Detect which cell encompasses the target text, then output its (x, y) center coordinate. 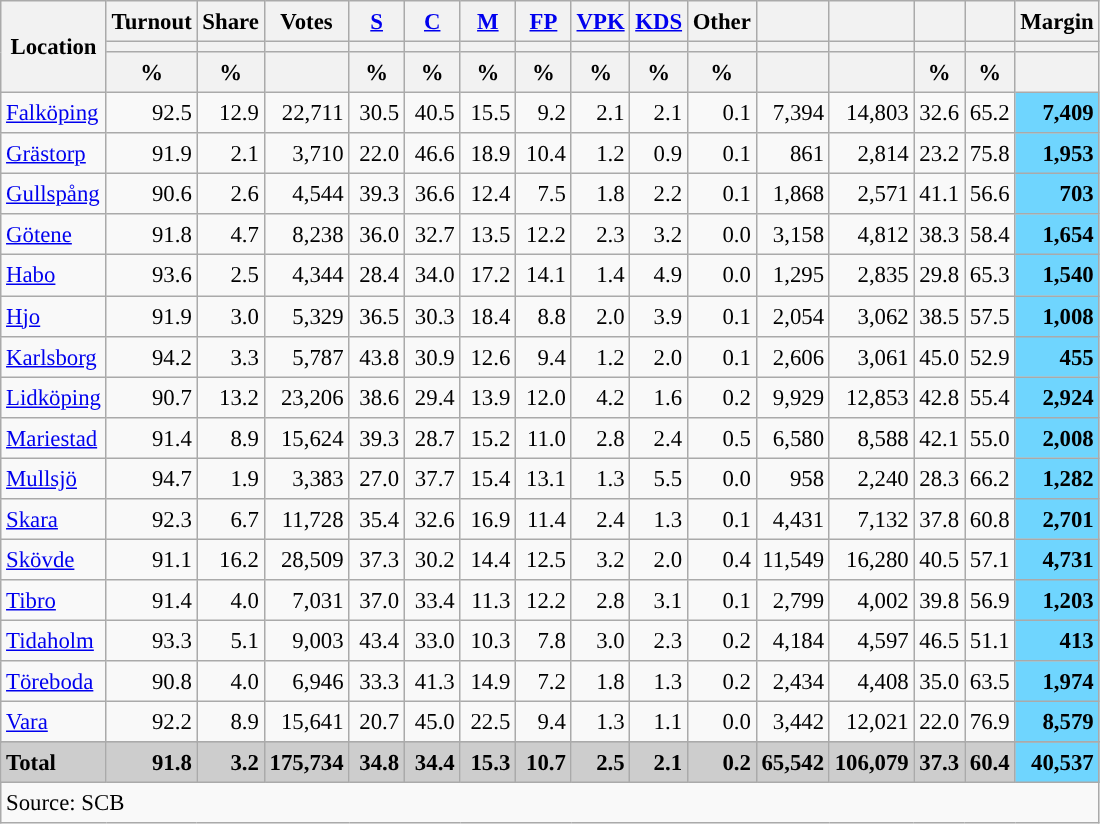
4,544 (306, 194)
14.4 (488, 560)
32.7 (432, 234)
92.5 (152, 114)
1.9 (230, 478)
34.0 (432, 276)
7.2 (544, 682)
3,061 (872, 356)
Total (54, 762)
Margin (1057, 22)
2,434 (792, 682)
2,008 (1057, 438)
0.9 (658, 154)
29.4 (432, 398)
65.3 (989, 276)
413 (1057, 640)
2.2 (658, 194)
703 (1057, 194)
39.8 (939, 600)
90.7 (152, 398)
Location (54, 47)
43.8 (377, 356)
2,054 (792, 316)
11.0 (544, 438)
2,571 (872, 194)
9.2 (544, 114)
4,597 (872, 640)
29.8 (939, 276)
2,606 (792, 356)
33.0 (432, 640)
7.8 (544, 640)
Tibro (54, 600)
1,540 (1057, 276)
66.2 (989, 478)
5,329 (306, 316)
12.9 (230, 114)
10.4 (544, 154)
Mullsjö (54, 478)
28.3 (939, 478)
16.9 (488, 520)
28.7 (432, 438)
1,953 (1057, 154)
56.6 (989, 194)
3.1 (658, 600)
861 (792, 154)
15.2 (488, 438)
7,031 (306, 600)
8,579 (1057, 722)
42.8 (939, 398)
58.4 (989, 234)
12.6 (488, 356)
36.5 (377, 316)
0.5 (722, 438)
2.6 (230, 194)
6,580 (792, 438)
15,624 (306, 438)
30.5 (377, 114)
Skövde (54, 560)
60.4 (989, 762)
42.1 (939, 438)
43.4 (377, 640)
14.9 (488, 682)
Mariestad (54, 438)
37.0 (377, 600)
33.3 (377, 682)
4,812 (872, 234)
40,537 (1057, 762)
35.4 (377, 520)
Other (722, 22)
1,295 (792, 276)
4,184 (792, 640)
92.3 (152, 520)
12.5 (544, 560)
90.6 (152, 194)
2,924 (1057, 398)
16.2 (230, 560)
41.3 (432, 682)
11.3 (488, 600)
10.7 (544, 762)
3,062 (872, 316)
Share (230, 22)
15.5 (488, 114)
Grästorp (54, 154)
Vara (54, 722)
1,654 (1057, 234)
KDS (658, 22)
55.0 (989, 438)
23.2 (939, 154)
16,280 (872, 560)
18.9 (488, 154)
12,021 (872, 722)
M (488, 22)
7,132 (872, 520)
34.4 (432, 762)
0.4 (722, 560)
13.5 (488, 234)
4,731 (1057, 560)
1.4 (600, 276)
4.2 (600, 398)
36.6 (432, 194)
9,929 (792, 398)
1.1 (658, 722)
1,868 (792, 194)
41.1 (939, 194)
36.0 (377, 234)
8,238 (306, 234)
Karlsborg (54, 356)
14.1 (544, 276)
57.5 (989, 316)
94.7 (152, 478)
VPK (600, 22)
2,701 (1057, 520)
15.3 (488, 762)
13.1 (544, 478)
14,803 (872, 114)
6.7 (230, 520)
90.8 (152, 682)
22,711 (306, 114)
3.3 (230, 356)
1.6 (658, 398)
Lidköping (54, 398)
27.0 (377, 478)
46.6 (432, 154)
12.0 (544, 398)
2,799 (792, 600)
Gullspång (54, 194)
38.5 (939, 316)
Götene (54, 234)
12.4 (488, 194)
3,383 (306, 478)
8,588 (872, 438)
4.7 (230, 234)
51.1 (989, 640)
18.4 (488, 316)
28.4 (377, 276)
35.0 (939, 682)
37.7 (432, 478)
3,158 (792, 234)
Votes (306, 22)
63.5 (989, 682)
34.8 (377, 762)
2,814 (872, 154)
33.4 (432, 600)
Tidaholm (54, 640)
5,787 (306, 356)
175,734 (306, 762)
60.8 (989, 520)
FP (544, 22)
56.9 (989, 600)
Turnout (152, 22)
8.8 (544, 316)
5.1 (230, 640)
13.9 (488, 398)
23,206 (306, 398)
20.7 (377, 722)
57.1 (989, 560)
Hjo (54, 316)
7.5 (544, 194)
1,008 (1057, 316)
30.3 (432, 316)
75.8 (989, 154)
11,549 (792, 560)
11.4 (544, 520)
3,442 (792, 722)
1,282 (1057, 478)
Source: SCB (550, 804)
Habo (54, 276)
15.4 (488, 478)
91.1 (152, 560)
65,542 (792, 762)
55.4 (989, 398)
3,710 (306, 154)
11,728 (306, 520)
12,853 (872, 398)
4,408 (872, 682)
Falköping (54, 114)
37.8 (939, 520)
30.2 (432, 560)
4,344 (306, 276)
22.5 (488, 722)
94.2 (152, 356)
1,974 (1057, 682)
38.3 (939, 234)
7,394 (792, 114)
92.2 (152, 722)
65.2 (989, 114)
10.3 (488, 640)
S (377, 22)
5.5 (658, 478)
52.9 (989, 356)
17.2 (488, 276)
Skara (54, 520)
3.9 (658, 316)
93.3 (152, 640)
9,003 (306, 640)
C (432, 22)
30.9 (432, 356)
958 (792, 478)
15,641 (306, 722)
2,835 (872, 276)
93.6 (152, 276)
38.6 (377, 398)
2,240 (872, 478)
6,946 (306, 682)
76.9 (989, 722)
46.5 (939, 640)
4,431 (792, 520)
455 (1057, 356)
7,409 (1057, 114)
Töreboda (54, 682)
4.9 (658, 276)
13.2 (230, 398)
28,509 (306, 560)
1,203 (1057, 600)
106,079 (872, 762)
4,002 (872, 600)
